Search for the cell housing the specified text and yield its [X, Y] center coordinate. 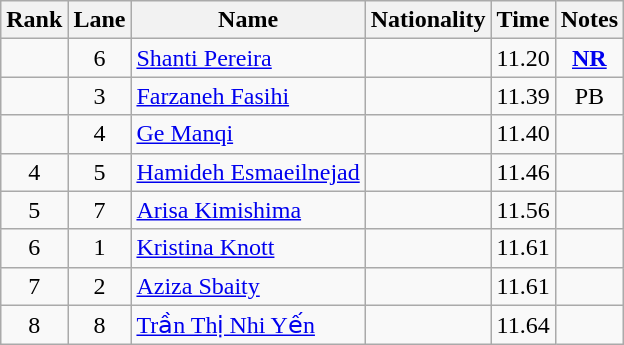
11.56 [523, 210]
Aziza Sbaity [248, 286]
Trần Thị Nhi Yến [248, 325]
11.39 [523, 96]
Shanti Pereira [248, 58]
Arisa Kimishima [248, 210]
Time [523, 20]
PB [589, 96]
Ge Manqi [248, 134]
11.40 [523, 134]
Name [248, 20]
NR [589, 58]
1 [100, 248]
11.46 [523, 172]
Notes [589, 20]
2 [100, 286]
Hamideh Esmaeilnejad [248, 172]
Kristina Knott [248, 248]
11.20 [523, 58]
Farzaneh Fasihi [248, 96]
11.64 [523, 325]
Lane [100, 20]
Nationality [428, 20]
3 [100, 96]
Rank [34, 20]
